Detect which cell encompasses the target text, then output its [X, Y] center coordinate. 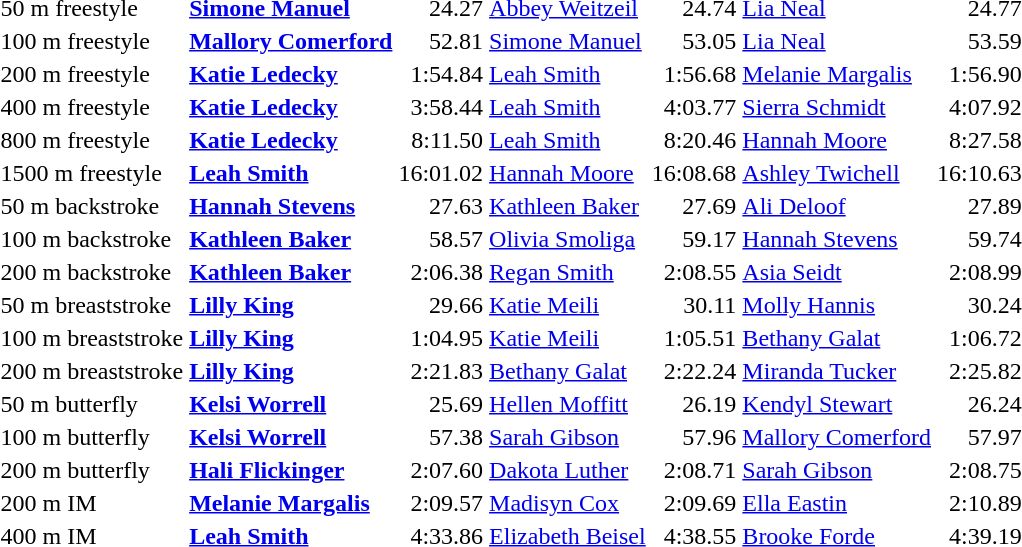
2:08.71 [694, 470]
26.19 [694, 404]
53.05 [694, 41]
Asia Seidt [837, 272]
30.11 [694, 305]
2:07.60 [441, 470]
Molly Hannis [837, 305]
Lia Neal [837, 41]
Ali Deloof [837, 206]
27.69 [694, 206]
59.17 [694, 239]
Hali Flickinger [291, 470]
Regan Smith [568, 272]
Sierra Schmidt [837, 107]
29.66 [441, 305]
Ashley Twichell [837, 173]
1:05.51 [694, 338]
Hellen Moffitt [568, 404]
2:09.69 [694, 503]
2:06.38 [441, 272]
2:09.57 [441, 503]
Kendyl Stewart [837, 404]
58.57 [441, 239]
2:21.83 [441, 371]
3:58.44 [441, 107]
4:03.77 [694, 107]
1:54.84 [441, 74]
57.38 [441, 437]
Madisyn Cox [568, 503]
2:08.55 [694, 272]
52.81 [441, 41]
8:20.46 [694, 140]
25.69 [441, 404]
Ella Eastin [837, 503]
1:04.95 [441, 338]
16:01.02 [441, 173]
1:56.68 [694, 74]
16:08.68 [694, 173]
Simone Manuel [568, 41]
8:11.50 [441, 140]
57.96 [694, 437]
2:22.24 [694, 371]
Olivia Smoliga [568, 239]
27.63 [441, 206]
Dakota Luther [568, 470]
Miranda Tucker [837, 371]
